Return the [X, Y] coordinate for the center point of the cell that contains the specified text.  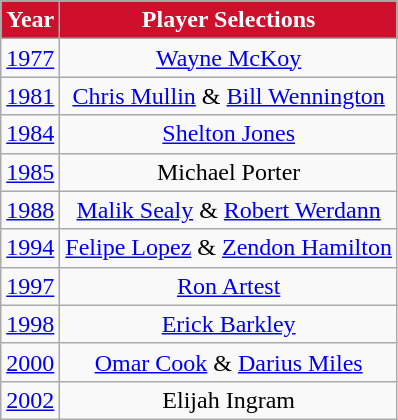
Felipe Lopez & Zendon Hamilton [229, 248]
Chris Mullin & Bill Wennington [229, 96]
2002 [30, 400]
Erick Barkley [229, 324]
1977 [30, 58]
Player Selections [229, 20]
1994 [30, 248]
1984 [30, 134]
Michael Porter [229, 172]
Elijah Ingram [229, 400]
Malik Sealy & Robert Werdann [229, 210]
Omar Cook & Darius Miles [229, 362]
2000 [30, 362]
Wayne McKoy [229, 58]
1988 [30, 210]
Ron Artest [229, 286]
Shelton Jones [229, 134]
Year [30, 20]
1985 [30, 172]
1998 [30, 324]
1997 [30, 286]
1981 [30, 96]
